Scan for the cell matching the given text and deliver its (X, Y) coordinate at center. 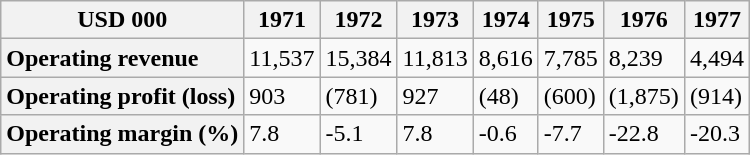
Operating revenue (122, 58)
1971 (282, 20)
1973 (435, 20)
-22.8 (644, 134)
7,785 (570, 58)
1977 (716, 20)
-0.6 (506, 134)
927 (435, 96)
1976 (644, 20)
USD 000 (122, 20)
903 (282, 96)
-20.3 (716, 134)
1975 (570, 20)
-7.7 (570, 134)
-5.1 (358, 134)
Operating margin (%) (122, 134)
11,537 (282, 58)
(914) (716, 96)
8,239 (644, 58)
8,616 (506, 58)
15,384 (358, 58)
4,494 (716, 58)
1974 (506, 20)
1972 (358, 20)
(48) (506, 96)
(1,875) (644, 96)
11,813 (435, 58)
(781) (358, 96)
(600) (570, 96)
Operating profit (loss) (122, 96)
